For the text-containing cell, return its midpoint in (x, y) coordinate format. 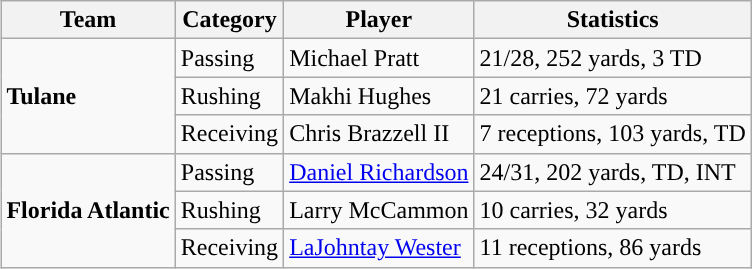
Larry McCammon (379, 210)
7 receptions, 103 yards, TD (612, 134)
21/28, 252 yards, 3 TD (612, 58)
Team (88, 20)
Makhi Hughes (379, 96)
10 carries, 32 yards (612, 210)
11 receptions, 86 yards (612, 248)
21 carries, 72 yards (612, 96)
Daniel Richardson (379, 172)
24/31, 202 yards, TD, INT (612, 172)
Michael Pratt (379, 58)
Statistics (612, 20)
LaJohntay Wester (379, 248)
Chris Brazzell II (379, 134)
Tulane (88, 96)
Florida Atlantic (88, 210)
Category (229, 20)
Player (379, 20)
